Detect which cell encompasses the target text, then output its (X, Y) center coordinate. 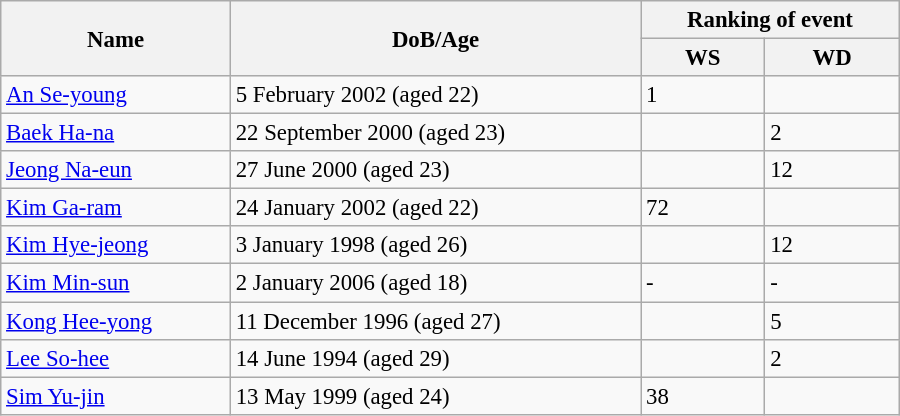
WS (703, 58)
3 January 1998 (aged 26) (435, 245)
24 January 2002 (aged 22) (435, 208)
5 (832, 321)
Kong Hee-yong (116, 321)
Baek Ha-na (116, 133)
38 (703, 396)
22 September 2000 (aged 23) (435, 133)
Name (116, 38)
5 February 2002 (aged 22) (435, 95)
13 May 1999 (aged 24) (435, 396)
WD (832, 58)
11 December 1996 (aged 27) (435, 321)
Jeong Na-eun (116, 170)
DoB/Age (435, 38)
Kim Hye-jeong (116, 245)
Sim Yu-jin (116, 396)
Ranking of event (770, 20)
Kim Ga-ram (116, 208)
2 January 2006 (aged 18) (435, 283)
14 June 1994 (aged 29) (435, 358)
72 (703, 208)
Kim Min-sun (116, 283)
27 June 2000 (aged 23) (435, 170)
An Se-young (116, 95)
Lee So-hee (116, 358)
1 (703, 95)
